Locate the cell with the specified text and output its [x, y] center coordinate. 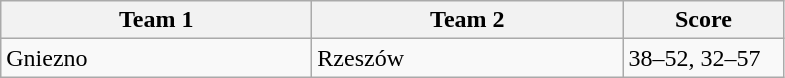
Rzeszów [468, 58]
Score [704, 20]
38–52, 32–57 [704, 58]
Team 1 [156, 20]
Team 2 [468, 20]
Gniezno [156, 58]
